Return [x, y] of the center of cell containing provided text 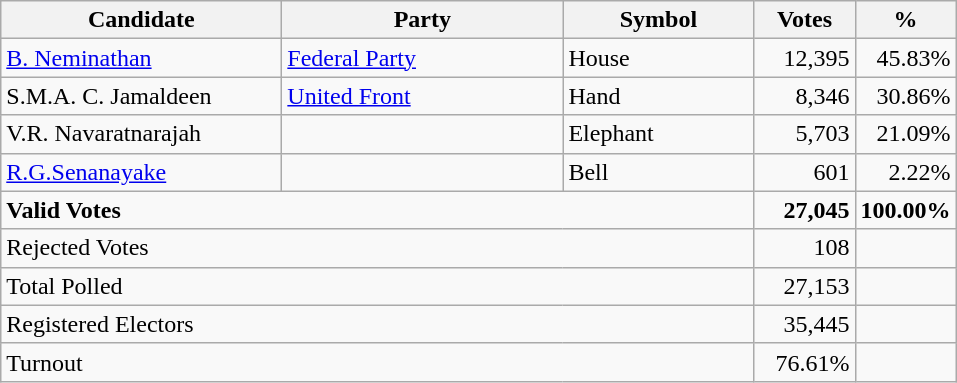
United Front [422, 96]
Rejected Votes [378, 248]
Elephant [658, 134]
Party [422, 20]
S.M.A. C. Jamaldeen [142, 96]
8,346 [804, 96]
601 [804, 172]
30.86% [906, 96]
2.22% [906, 172]
Candidate [142, 20]
12,395 [804, 58]
Bell [658, 172]
27,153 [804, 286]
B. Neminathan [142, 58]
5,703 [804, 134]
21.09% [906, 134]
R.G.Senanayake [142, 172]
Total Polled [378, 286]
V.R. Navaratnarajah [142, 134]
% [906, 20]
Registered Electors [378, 324]
Votes [804, 20]
House [658, 58]
100.00% [906, 210]
Federal Party [422, 58]
Hand [658, 96]
Symbol [658, 20]
76.61% [804, 362]
27,045 [804, 210]
108 [804, 248]
Turnout [378, 362]
35,445 [804, 324]
Valid Votes [378, 210]
45.83% [906, 58]
